Provide the [x, y] coordinate of the cell's center where the given text is located.  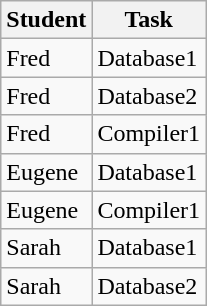
Student [46, 20]
Task [149, 20]
